Capture the cell that displays the provided text and extract its (x, y) central coordinate. 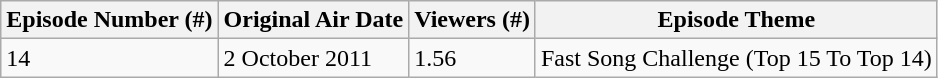
1.56 (472, 58)
Episode Theme (736, 20)
Episode Number (#) (110, 20)
2 October 2011 (314, 58)
Fast Song Challenge (Top 15 To Top 14) (736, 58)
Original Air Date (314, 20)
14 (110, 58)
Viewers (#) (472, 20)
